From the cell containing the given text, extract its center point as (x, y) coordinate. 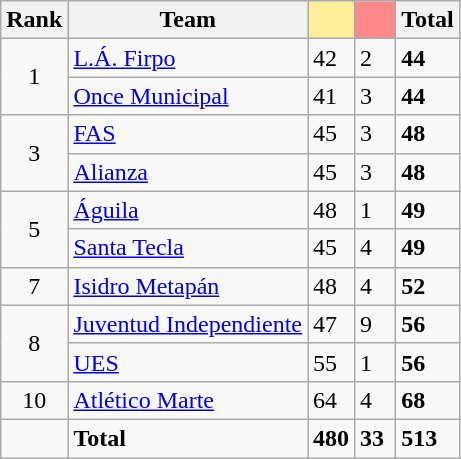
Santa Tecla (188, 248)
Juventud Independiente (188, 324)
Isidro Metapán (188, 286)
64 (332, 400)
480 (332, 438)
2 (376, 58)
513 (428, 438)
8 (34, 343)
47 (332, 324)
33 (376, 438)
Águila (188, 210)
Rank (34, 20)
FAS (188, 134)
68 (428, 400)
9 (376, 324)
52 (428, 286)
L.Á. Firpo (188, 58)
Team (188, 20)
7 (34, 286)
UES (188, 362)
55 (332, 362)
10 (34, 400)
5 (34, 229)
Atlético Marte (188, 400)
Alianza (188, 172)
Once Municipal (188, 96)
42 (332, 58)
41 (332, 96)
